Detect which cell encompasses the target text, then output its (x, y) center coordinate. 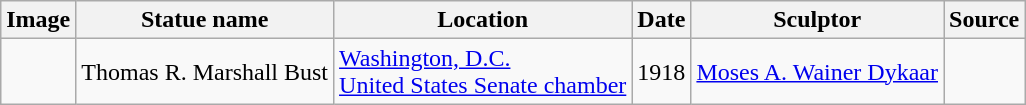
Location (483, 20)
Washington, D.C.United States Senate chamber (483, 72)
Image (38, 20)
Statue name (205, 20)
Thomas R. Marshall Bust (205, 72)
Sculptor (818, 20)
Moses A. Wainer Dykaar (818, 72)
Source (984, 20)
Date (662, 20)
1918 (662, 72)
